Determine the (x, y) coordinate at the center of the cell enclosing the given text.  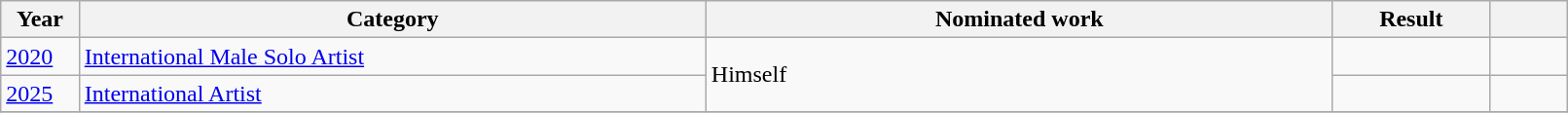
2020 (40, 56)
International Male Solo Artist (392, 56)
Nominated work (1019, 19)
Himself (1019, 75)
Category (392, 19)
2025 (40, 94)
Year (40, 19)
International Artist (392, 94)
Result (1411, 19)
